Output the [x, y] coordinate of the center of the cell containing the given text.  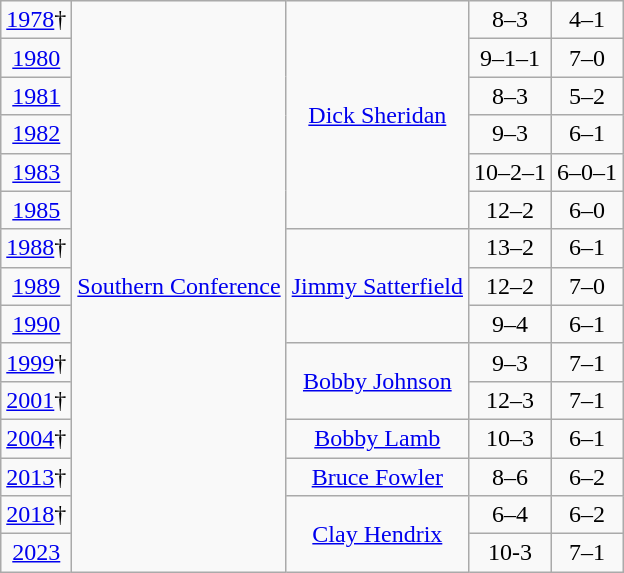
1989 [36, 286]
9–1–1 [510, 58]
4–1 [588, 20]
1999† [36, 362]
1982 [36, 134]
Bobby Lamb [377, 438]
13–2 [510, 248]
Jimmy Satterfield [377, 286]
Dick Sheridan [377, 115]
6–0–1 [588, 172]
Southern Conference [179, 286]
9–4 [510, 324]
6–0 [588, 210]
6–4 [510, 515]
10–3 [510, 438]
1983 [36, 172]
1981 [36, 96]
2001† [36, 400]
12–3 [510, 400]
1988† [36, 248]
5–2 [588, 96]
1990 [36, 324]
10–2–1 [510, 172]
1978† [36, 20]
Clay Hendrix [377, 534]
10-3 [510, 553]
2004† [36, 438]
2013† [36, 477]
2023 [36, 553]
8–6 [510, 477]
Bruce Fowler [377, 477]
1985 [36, 210]
1980 [36, 58]
2018† [36, 515]
Bobby Johnson [377, 381]
